Scan for the cell matching the given text and deliver its (X, Y) coordinate at center. 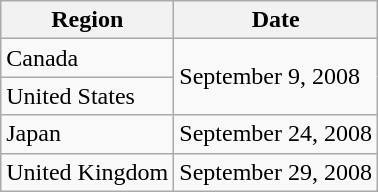
Canada (88, 58)
September 24, 2008 (276, 134)
Date (276, 20)
September 9, 2008 (276, 77)
United States (88, 96)
Region (88, 20)
September 29, 2008 (276, 172)
United Kingdom (88, 172)
Japan (88, 134)
